Identify which cell holds the provided text, then report its (x, y) central coordinate. 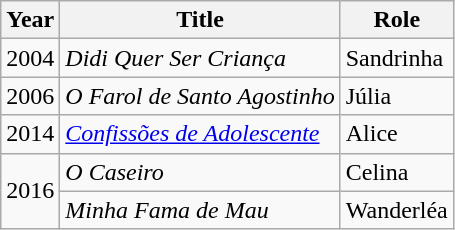
2006 (30, 96)
O Caseiro (200, 172)
2014 (30, 134)
Year (30, 20)
Role (396, 20)
Sandrinha (396, 58)
Minha Fama de Mau (200, 210)
Title (200, 20)
Alice (396, 134)
Celina (396, 172)
Wanderléa (396, 210)
O Farol de Santo Agostinho (200, 96)
2004 (30, 58)
2016 (30, 191)
Didi Quer Ser Criança (200, 58)
Confissões de Adolescente (200, 134)
Júlia (396, 96)
